Return (X, Y) of the center of cell containing provided text 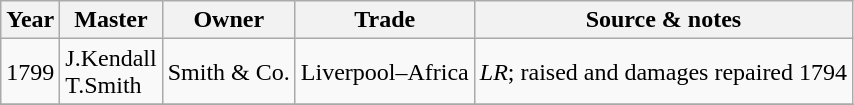
Trade (384, 20)
Year (30, 20)
J.KendallT.Smith (111, 72)
LR; raised and damages repaired 1794 (663, 72)
Smith & Co. (228, 72)
Source & notes (663, 20)
Liverpool–Africa (384, 72)
1799 (30, 72)
Master (111, 20)
Owner (228, 20)
